From the cell containing the given text, extract its center point as (x, y) coordinate. 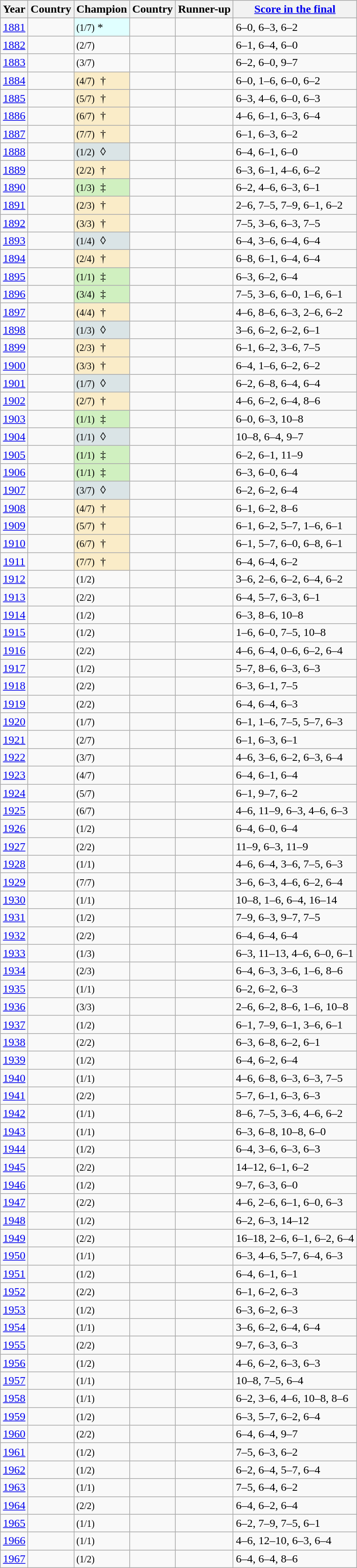
1928 (14, 864)
6–2, 7–9, 7–5, 6–1 (295, 1523)
1–6, 6–0, 7–5, 10–8 (295, 633)
(1/3) ‡ (102, 187)
6–0, 1–6, 6–0, 6–2 (295, 80)
6–2, 6–0, 9–7 (295, 63)
2–6, 7–5, 7–9, 6–1, 6–2 (295, 205)
Score in the final (295, 9)
4–6, 12–10, 6–3, 6–4 (295, 1541)
6–4, 6–4, 9–7 (295, 1434)
1896 (14, 294)
2–6, 6–2, 8–6, 1–6, 10–8 (295, 1006)
6–3, 6–1, 4–6, 6–2 (295, 169)
6–2, 6–3, 14–12 (295, 1220)
1904 (14, 437)
4–6, 11–9, 6–3, 4–6, 6–3 (295, 811)
1927 (14, 846)
1919 (14, 704)
6–1, 6–2, 5–7, 1–6, 6–1 (295, 526)
7–9, 6–3, 9–7, 7–5 (295, 918)
1945 (14, 1167)
3–6, 6–2, 6–2, 6–1 (295, 330)
3–6, 6–3, 4–6, 6–2, 6–4 (295, 882)
5–7, 8–6, 6–3, 6–3 (295, 668)
1907 (14, 490)
1895 (14, 277)
1931 (14, 918)
6–1, 1–6, 7–5, 5–7, 6–3 (295, 722)
6–4, 6–4, 6–2 (295, 562)
14–12, 6–1, 6–2 (295, 1167)
6–4, 3–6, 6–4, 6–4 (295, 241)
(1/7) (102, 722)
4–6, 6–4, 0–6, 6–2, 6–4 (295, 650)
1955 (14, 1345)
1909 (14, 526)
1889 (14, 169)
(1/3) (102, 953)
(4/7) (102, 775)
1956 (14, 1363)
Year (14, 9)
6–3, 6–2, 6–4 (295, 277)
7–5, 6–3, 6–2 (295, 1452)
1930 (14, 900)
6–3, 11–13, 4–6, 6–0, 6–1 (295, 953)
1908 (14, 508)
6–1, 5–7, 6–0, 6–8, 6–1 (295, 544)
6–3, 6–8, 10–8, 6–0 (295, 1131)
1937 (14, 1024)
(2/7) † (102, 401)
9–7, 6–3, 6–3 (295, 1345)
8–6, 7–5, 3–6, 4–6, 6–2 (295, 1114)
1925 (14, 811)
10–8, 7–5, 6–4 (295, 1381)
1884 (14, 80)
5–7, 6–1, 6–3, 6–3 (295, 1096)
1921 (14, 739)
1963 (14, 1488)
6–4, 5–7, 6–3, 6–1 (295, 597)
6–3, 6–8, 6–2, 6–1 (295, 1042)
(3/4) ‡ (102, 294)
1893 (14, 241)
6–3, 6–1, 7–5 (295, 686)
(1/2) ◊ (102, 152)
1951 (14, 1274)
1902 (14, 401)
7–5, 3–6, 6–0, 1–6, 6–1 (295, 294)
4–6, 6–8, 6–3, 6–3, 7–5 (295, 1078)
1888 (14, 152)
6–1, 6–3, 6–2 (295, 134)
(1/3) ◊ (102, 330)
1950 (14, 1256)
1901 (14, 383)
16–18, 2–6, 6–1, 6–2, 6–4 (295, 1238)
1913 (14, 597)
4–6, 6–4, 3–6, 7–5, 6–3 (295, 864)
6–0, 6–3, 10–8 (295, 419)
1900 (14, 365)
1881 (14, 27)
6–2, 6–2, 6–3 (295, 989)
1939 (14, 1060)
1938 (14, 1042)
6–4, 6–1, 6–4 (295, 775)
1890 (14, 187)
1885 (14, 98)
1949 (14, 1238)
6–2, 4–6, 6–3, 6–1 (295, 187)
11–9, 6–3, 11–9 (295, 846)
1948 (14, 1220)
1883 (14, 63)
6–2, 3–6, 4–6, 10–8, 8–6 (295, 1399)
1905 (14, 454)
1926 (14, 829)
1961 (14, 1452)
Champion (102, 9)
9–7, 6–3, 6–0 (295, 1185)
6–1, 9–7, 6–2 (295, 793)
1929 (14, 882)
6–8, 6–1, 6–4, 6–4 (295, 259)
(6/7) (102, 811)
6–1, 6–4, 6–0 (295, 45)
1957 (14, 1381)
6–4, 6–1, 6–0 (295, 152)
1917 (14, 668)
1882 (14, 45)
7–5, 6–4, 6–2 (295, 1488)
1965 (14, 1523)
6–0, 6–3, 6–2 (295, 27)
1918 (14, 686)
6–1, 7–9, 6–1, 3–6, 6–1 (295, 1024)
1944 (14, 1149)
1946 (14, 1185)
1959 (14, 1416)
(3/7) ◊ (102, 490)
4–6, 8–6, 6–3, 2–6, 6–2 (295, 312)
1912 (14, 579)
1886 (14, 116)
1947 (14, 1203)
1953 (14, 1309)
6–3, 4–6, 5–7, 6–4, 6–3 (295, 1256)
1903 (14, 419)
1887 (14, 134)
10–8, 1–6, 6–4, 16–14 (295, 900)
1932 (14, 935)
1891 (14, 205)
1943 (14, 1131)
1942 (14, 1114)
1899 (14, 348)
6–4, 3–6, 6–3, 6–3 (295, 1149)
1911 (14, 562)
6–2, 6–4, 5–7, 6–4 (295, 1470)
6–1, 6–2, 6–3 (295, 1291)
6–4, 6–0, 6–4 (295, 829)
3–6, 6–2, 6–4, 6–4 (295, 1327)
(1/1) ◊ (102, 437)
6–3, 6–0, 6–4 (295, 472)
1964 (14, 1505)
1924 (14, 793)
(2/2) † (102, 169)
(1/7) ◊ (102, 383)
4–6, 2–6, 6–1, 6–0, 6–3 (295, 1203)
(1/4) ◊ (102, 241)
6–4, 1–6, 6–2, 6–2 (295, 365)
6–3, 4–6, 6–0, 6–3 (295, 98)
6–4, 6–3, 3–6, 1–6, 8–6 (295, 971)
1941 (14, 1096)
1892 (14, 223)
1910 (14, 544)
6–1, 6–3, 6–1 (295, 739)
6–1, 6–2, 8–6 (295, 508)
1923 (14, 775)
4–6, 6–2, 6–3, 6–3 (295, 1363)
1934 (14, 971)
1958 (14, 1399)
1915 (14, 633)
6–4, 6–1, 6–1 (295, 1274)
10–8, 6–4, 9–7 (295, 437)
1898 (14, 330)
1906 (14, 472)
6–2, 6–8, 6–4, 6–4 (295, 383)
6–1, 6–2, 3–6, 7–5 (295, 348)
1894 (14, 259)
6–2, 6–2, 6–4 (295, 490)
(2/4) † (102, 259)
6–3, 6–2, 6–3 (295, 1309)
(1/7) * (102, 27)
1914 (14, 615)
7–5, 3–6, 6–3, 7–5 (295, 223)
1952 (14, 1291)
1936 (14, 1006)
1933 (14, 953)
1940 (14, 1078)
1967 (14, 1559)
4–6, 3–6, 6–2, 6–3, 6–4 (295, 757)
1935 (14, 989)
1962 (14, 1470)
1922 (14, 757)
4–6, 6–2, 6–4, 8–6 (295, 401)
3–6, 2–6, 6–2, 6–4, 6–2 (295, 579)
1897 (14, 312)
(7/7) (102, 882)
1960 (14, 1434)
1954 (14, 1327)
(3/3) (102, 1006)
4–6, 6–1, 6–3, 6–4 (295, 116)
(4/4) † (102, 312)
1966 (14, 1541)
1916 (14, 650)
Runner-up (204, 9)
6–4, 6–4, 6–3 (295, 704)
6–3, 8–6, 10–8 (295, 615)
6–4, 6–4, 6–4 (295, 935)
6–3, 5–7, 6–2, 6–4 (295, 1416)
(5/7) (102, 793)
1920 (14, 722)
6–4, 6–4, 8–6 (295, 1559)
6–2, 6–1, 11–9 (295, 454)
(2/3) (102, 971)
